Determine the [X, Y] coordinate at the center of the cell enclosing the given text.  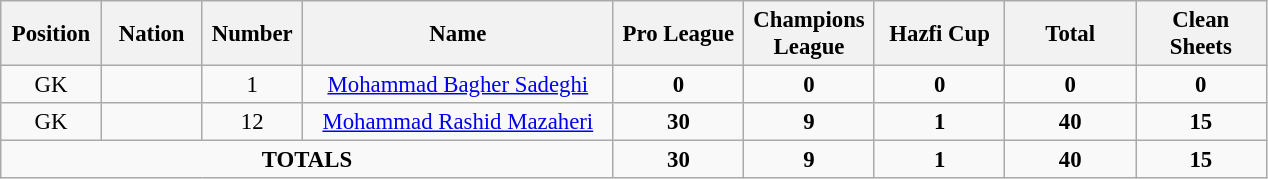
Name [458, 34]
Hazfi Cup [940, 34]
Total [1070, 34]
Number [252, 34]
Mohammad Rashid Mazaheri [458, 122]
Clean Sheets [1202, 34]
Position [52, 34]
Pro League [678, 34]
TOTALS [307, 160]
12 [252, 122]
Mohammad Bagher Sadeghi [458, 85]
Champions League [810, 34]
Nation [152, 34]
